Pinpoint the cell where the given text exists, returning its [x, y] midpoint coordinate. 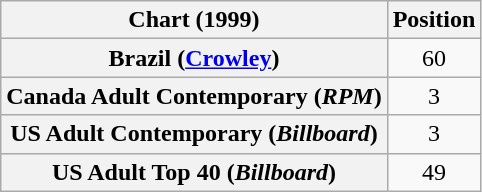
49 [434, 172]
60 [434, 58]
US Adult Contemporary (Billboard) [194, 134]
Position [434, 20]
Chart (1999) [194, 20]
US Adult Top 40 (Billboard) [194, 172]
Brazil (Crowley) [194, 58]
Canada Adult Contemporary (RPM) [194, 96]
